Return the [X, Y] coordinate for the center point of the cell that contains the specified text.  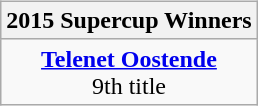
2015 Supercup Winners [129, 20]
Telenet Oostende9th title [129, 72]
